Return (X, Y) of the center of cell containing provided text 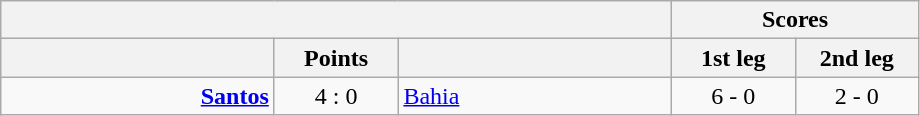
Bahia (535, 96)
6 - 0 (733, 96)
1st leg (733, 58)
Scores (794, 20)
Santos (138, 96)
4 : 0 (336, 96)
Points (336, 58)
2nd leg (857, 58)
2 - 0 (857, 96)
